Output the (X, Y) coordinate of the center of the cell containing the given text.  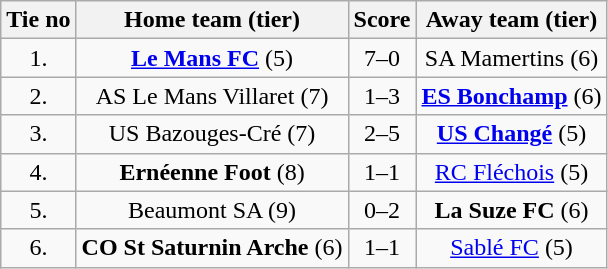
Ernéenne Foot (8) (212, 172)
Beaumont SA (9) (212, 210)
5. (38, 210)
2. (38, 96)
Le Mans FC (5) (212, 58)
Tie no (38, 20)
1. (38, 58)
2–5 (382, 134)
La Suze FC (6) (512, 210)
Home team (tier) (212, 20)
Score (382, 20)
US Changé (5) (512, 134)
1–3 (382, 96)
SA Mamertins (6) (512, 58)
AS Le Mans Villaret (7) (212, 96)
7–0 (382, 58)
CO St Saturnin Arche (6) (212, 248)
4. (38, 172)
3. (38, 134)
US Bazouges-Cré (7) (212, 134)
ES Bonchamp (6) (512, 96)
0–2 (382, 210)
RC Fléchois (5) (512, 172)
Sablé FC (5) (512, 248)
6. (38, 248)
Away team (tier) (512, 20)
